Identify which cell holds the provided text, then report its [X, Y] central coordinate. 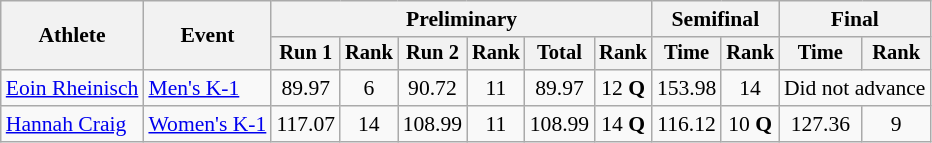
117.07 [306, 124]
127.36 [820, 124]
Did not advance [855, 88]
Men's K-1 [207, 88]
Preliminary [461, 19]
Athlete [72, 36]
Final [855, 19]
Eoin Rheinisch [72, 88]
Event [207, 36]
14 Q [623, 124]
Women's K-1 [207, 124]
Run 2 [432, 54]
116.12 [686, 124]
Run 1 [306, 54]
Hannah Craig [72, 124]
10 Q [750, 124]
Semifinal [716, 19]
9 [896, 124]
90.72 [432, 88]
153.98 [686, 88]
Total [560, 54]
6 [369, 88]
12 Q [623, 88]
